Pinpoint the cell where the given text exists, returning its [x, y] midpoint coordinate. 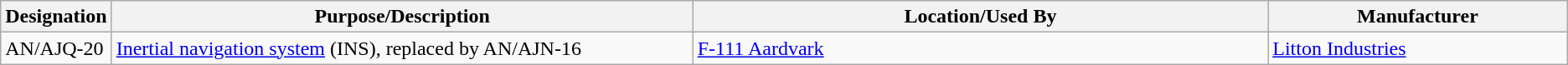
Purpose/Description [402, 17]
Designation [56, 17]
Litton Industries [1418, 48]
Inertial navigation system (INS), replaced by AN/AJN-16 [402, 48]
Location/Used By [980, 17]
F-111 Aardvark [980, 48]
Manufacturer [1418, 17]
AN/AJQ-20 [56, 48]
